Output the [X, Y] coordinate of the center of the cell containing the given text.  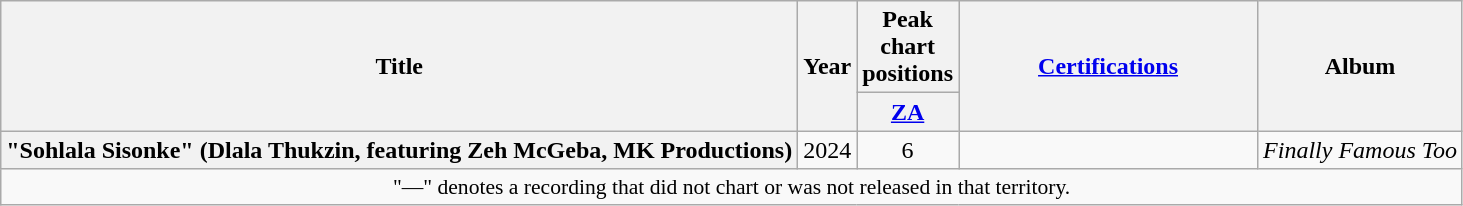
Year [828, 66]
"Sohlala Sisonke" (Dlala Thukzin, featuring Zeh McGeba, MK Productions) [400, 150]
Certifications [1108, 66]
"—" denotes a recording that did not chart or was not released in that territory. [732, 187]
ZA [908, 112]
Album [1360, 66]
6 [908, 150]
2024 [828, 150]
Peak chart positions [908, 47]
Title [400, 66]
Finally Famous Too [1360, 150]
